Extract the [X, Y] coordinate from the center of the cell holding the provided text.  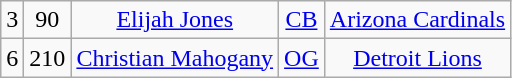
6 [12, 58]
OG [302, 58]
3 [12, 20]
210 [48, 58]
90 [48, 20]
Arizona Cardinals [417, 20]
Christian Mahogany [175, 58]
Elijah Jones [175, 20]
CB [302, 20]
Detroit Lions [417, 58]
